Scan for the cell matching the given text and deliver its (x, y) coordinate at center. 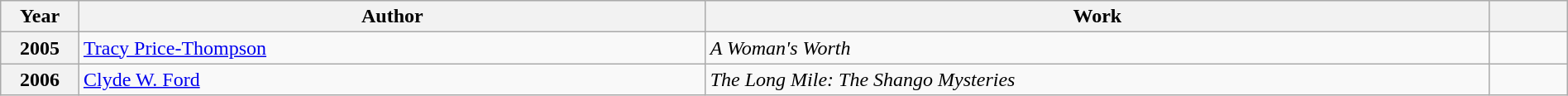
2006 (40, 79)
Tracy Price-Thompson (392, 48)
A Woman's Worth (1097, 48)
Work (1097, 17)
Clyde W. Ford (392, 79)
Year (40, 17)
Author (392, 17)
The Long Mile: The Shango Mysteries (1097, 79)
2005 (40, 48)
